Identify which cell holds the provided text, then report its (x, y) central coordinate. 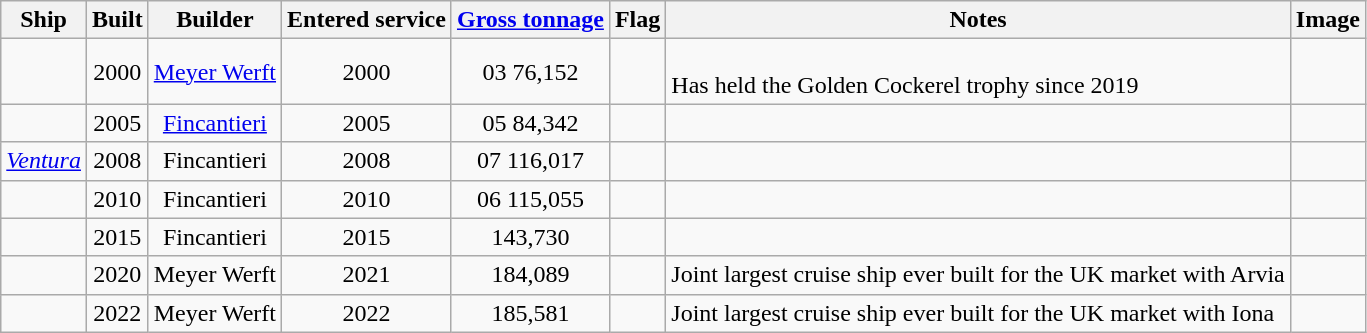
Image (1328, 20)
Ship (44, 20)
06 115,055 (530, 199)
Entered service (367, 20)
07 116,017 (530, 161)
2021 (367, 275)
Notes (978, 20)
03 76,152 (530, 72)
05 84,342 (530, 123)
143,730 (530, 237)
Ventura (44, 161)
Has held the Golden Cockerel trophy since 2019 (978, 72)
Joint largest cruise ship ever built for the UK market with Arvia (978, 275)
185,581 (530, 313)
Flag (637, 20)
2020 (117, 275)
Builder (214, 20)
184,089 (530, 275)
Built (117, 20)
Gross tonnage (530, 20)
Joint largest cruise ship ever built for the UK market with Iona (978, 313)
